Provide the (X, Y) coordinate of the cell's center where the given text is located.  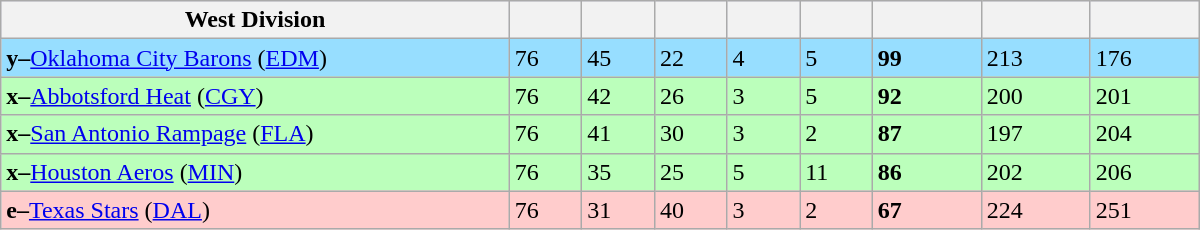
224 (1036, 210)
40 (690, 210)
251 (1144, 210)
x–Houston Aeros (MIN) (255, 172)
204 (1144, 134)
11 (836, 172)
35 (618, 172)
99 (926, 58)
200 (1036, 96)
67 (926, 210)
87 (926, 134)
86 (926, 172)
26 (690, 96)
West Division (255, 20)
176 (1144, 58)
45 (618, 58)
22 (690, 58)
41 (618, 134)
42 (618, 96)
92 (926, 96)
201 (1144, 96)
x–Abbotsford Heat (CGY) (255, 96)
213 (1036, 58)
e–Texas Stars (DAL) (255, 210)
25 (690, 172)
x–San Antonio Rampage (FLA) (255, 134)
202 (1036, 172)
31 (618, 210)
4 (764, 58)
30 (690, 134)
206 (1144, 172)
197 (1036, 134)
y–Oklahoma City Barons (EDM) (255, 58)
